Pinpoint the cell where the given text exists, returning its [x, y] midpoint coordinate. 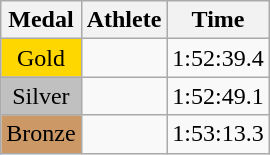
1:52:39.4 [218, 58]
1:52:49.1 [218, 96]
Medal [41, 20]
Gold [41, 58]
Silver [41, 96]
Time [218, 20]
Athlete [124, 20]
Bronze [41, 134]
1:53:13.3 [218, 134]
